Search for the cell housing the specified text and yield its [X, Y] center coordinate. 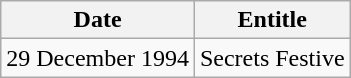
Secrets Festive [272, 58]
29 December 1994 [98, 58]
Entitle [272, 20]
Date [98, 20]
